For the text-containing cell, return its midpoint in (X, Y) coordinate format. 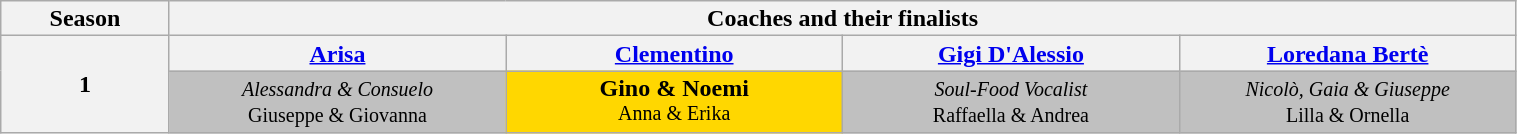
1 (85, 84)
Soul-Food VocalistRaffaella & Andrea (1012, 102)
Alessandra & ConsueloGiuseppe & Giovanna (338, 102)
Gino & NoemiAnna & Erika (674, 102)
Coaches and their finalists (842, 18)
Season (85, 18)
Clementino (674, 54)
Nicolò, Gaia & GiuseppeLilla & Ornella (1348, 102)
Loredana Bertè (1348, 54)
Arisa (338, 54)
Gigi D'Alessio (1012, 54)
